Locate the cell with the specified text and output its [X, Y] center coordinate. 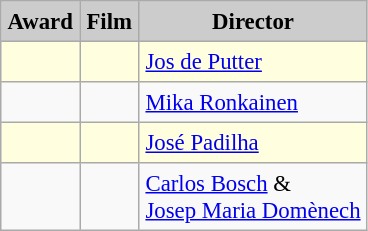
José Padilha [254, 142]
Mika Ronkainen [254, 102]
Award [40, 21]
Jos de Putter [254, 61]
Film [110, 21]
Director [254, 21]
Carlos Bosch & Josep Maria Domènech [254, 197]
